Return the (x, y) coordinate for the center point of the cell that contains the specified text.  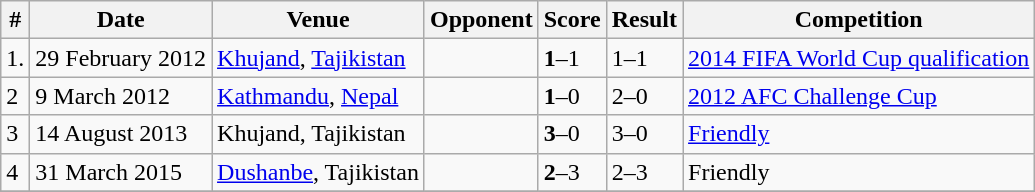
Competition (859, 20)
Kathmandu, Nepal (318, 96)
31 March 2015 (121, 172)
Venue (318, 20)
9 March 2012 (121, 96)
2012 AFC Challenge Cup (859, 96)
1–0 (572, 96)
1. (16, 58)
Date (121, 20)
2 (16, 96)
14 August 2013 (121, 134)
Dushanbe, Tajikistan (318, 172)
Score (572, 20)
Opponent (481, 20)
2014 FIFA World Cup qualification (859, 58)
2–0 (644, 96)
# (16, 20)
29 February 2012 (121, 58)
Result (644, 20)
4 (16, 172)
3 (16, 134)
